Determine the [x, y] coordinate at the center of the cell enclosing the given text.  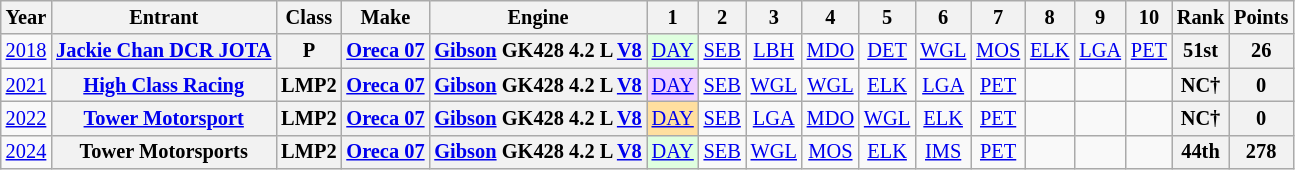
2 [722, 17]
Jackie Chan DCR JOTA [164, 51]
Tower Motorsport [164, 118]
DET [887, 51]
Rank [1200, 17]
26 [1261, 51]
278 [1261, 152]
Engine [538, 17]
7 [998, 17]
P [308, 51]
6 [943, 17]
51st [1200, 51]
Year [26, 17]
9 [1100, 17]
4 [830, 17]
2024 [26, 152]
3 [774, 17]
5 [887, 17]
44th [1200, 152]
LBH [774, 51]
High Class Racing [164, 85]
IMS [943, 152]
Class [308, 17]
Make [385, 17]
2022 [26, 118]
Tower Motorsports [164, 152]
2021 [26, 85]
Points [1261, 17]
10 [1149, 17]
8 [1050, 17]
2018 [26, 51]
Entrant [164, 17]
1 [673, 17]
